Output the (X, Y) coordinate of the center of the cell containing the given text.  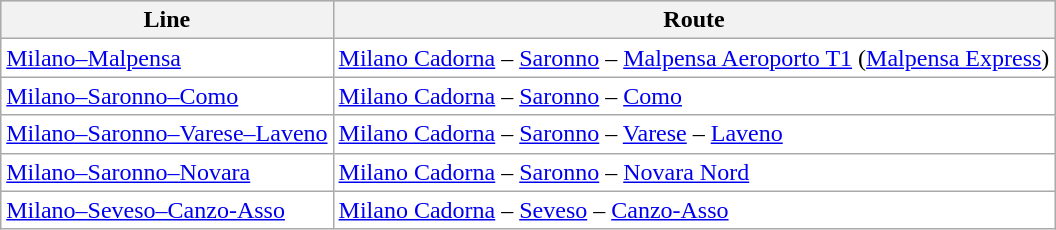
Milano Cadorna – Saronno – Malpensa Aeroporto T1 (Malpensa Express) (694, 58)
Milano Cadorna – Saronno – Varese – Laveno (694, 134)
Milano Cadorna – Saronno – Como (694, 96)
Milano–Saronno–Varese–Laveno (167, 134)
Milano Cadorna – Seveso – Canzo-Asso (694, 210)
Line (167, 20)
Milano Cadorna – Saronno – Novara Nord (694, 172)
Milano–Saronno–Como (167, 96)
Milano–Seveso–Canzo-Asso (167, 210)
Route (694, 20)
Milano–Malpensa (167, 58)
Milano–Saronno–Novara (167, 172)
